Determine the (X, Y) coordinate at the center of the cell enclosing the given text.  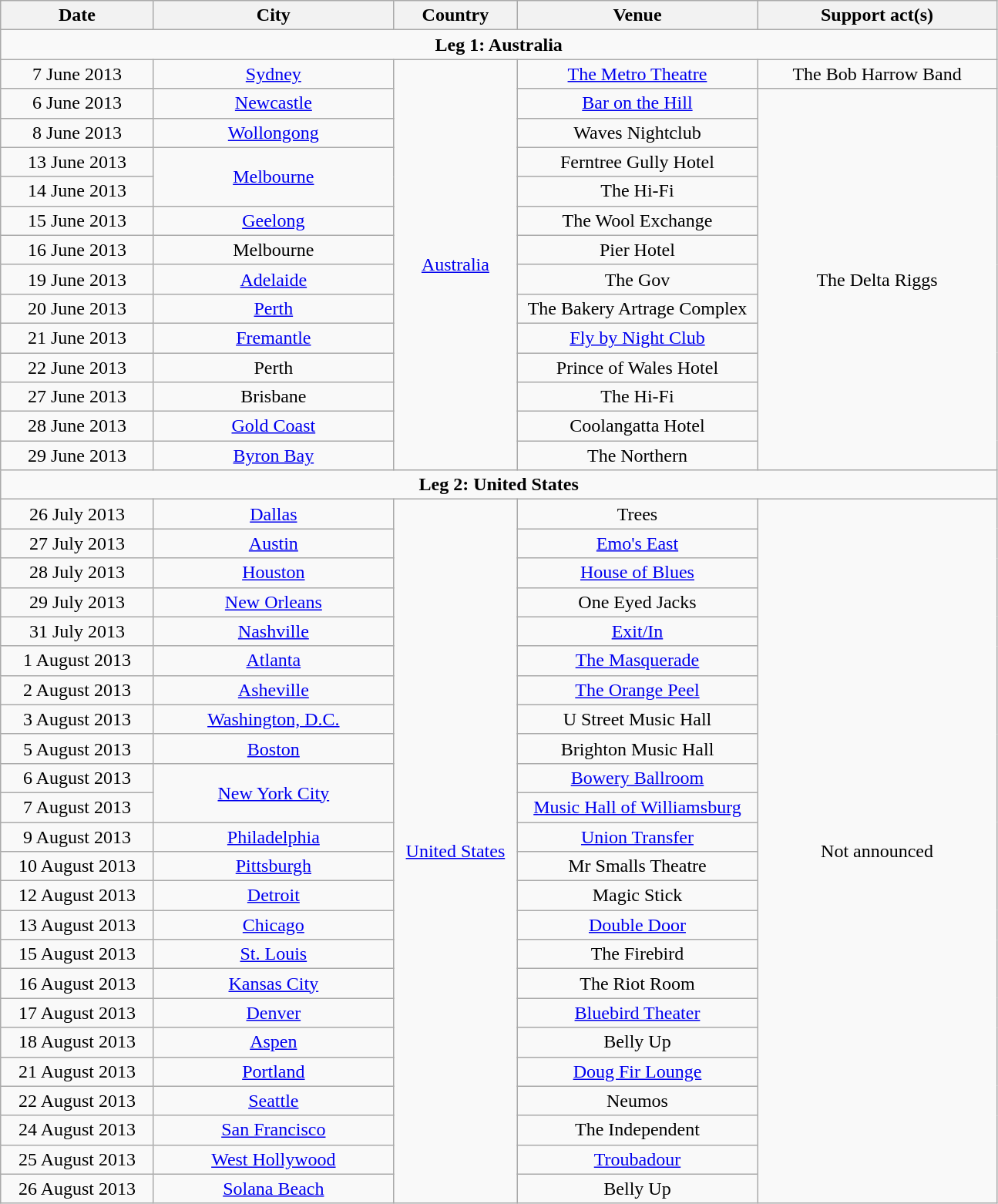
16 August 2013 (77, 984)
Leg 1: Australia (499, 45)
Coolangatta Hotel (637, 426)
28 June 2013 (77, 426)
Sydney (273, 74)
West Hollywood (273, 1159)
Fly by Night Club (637, 338)
Union Transfer (637, 836)
St. Louis (273, 954)
Prince of Wales Hotel (637, 368)
Houston (273, 573)
The Bakery Artrage Complex (637, 308)
Leg 2: United States (499, 485)
Kansas City (273, 984)
Portland (273, 1071)
25 August 2013 (77, 1159)
17 August 2013 (77, 1013)
The Riot Room (637, 984)
Music Hall of Williamsburg (637, 807)
21 August 2013 (77, 1071)
20 June 2013 (77, 308)
Bar on the Hill (637, 103)
6 June 2013 (77, 103)
Pittsburgh (273, 866)
Boston (273, 748)
Waves Nightclub (637, 133)
The Gov (637, 279)
The Independent (637, 1130)
Byron Bay (273, 456)
Asheville (273, 690)
United States (455, 852)
The Delta Riggs (877, 279)
Dallas (273, 514)
Pier Hotel (637, 250)
10 August 2013 (77, 866)
Bluebird Theater (637, 1013)
26 August 2013 (77, 1189)
Not announced (877, 852)
Support act(s) (877, 15)
Brighton Music Hall (637, 748)
The Masquerade (637, 661)
Solana Beach (273, 1189)
Washington, D.C. (273, 719)
7 August 2013 (77, 807)
Trees (637, 514)
Troubadour (637, 1159)
U Street Music Hall (637, 719)
House of Blues (637, 573)
12 August 2013 (77, 896)
Neumos (637, 1101)
15 August 2013 (77, 954)
16 June 2013 (77, 250)
Mr Smalls Theatre (637, 866)
2 August 2013 (77, 690)
City (273, 15)
1 August 2013 (77, 661)
Aspen (273, 1042)
Bowery Ballroom (637, 778)
24 August 2013 (77, 1130)
9 August 2013 (77, 836)
San Francisco (273, 1130)
Geelong (273, 220)
Philadelphia (273, 836)
Venue (637, 15)
28 July 2013 (77, 573)
5 August 2013 (77, 748)
15 June 2013 (77, 220)
Double Door (637, 925)
Atlanta (273, 661)
Exit/In (637, 631)
14 June 2013 (77, 191)
19 June 2013 (77, 279)
Nashville (273, 631)
Detroit (273, 896)
Austin (273, 543)
Magic Stick (637, 896)
3 August 2013 (77, 719)
The Northern (637, 456)
7 June 2013 (77, 74)
27 June 2013 (77, 397)
6 August 2013 (77, 778)
29 June 2013 (77, 456)
8 June 2013 (77, 133)
Newcastle (273, 103)
Brisbane (273, 397)
The Metro Theatre (637, 74)
22 June 2013 (77, 368)
Ferntree Gully Hotel (637, 162)
New York City (273, 792)
The Wool Exchange (637, 220)
Seattle (273, 1101)
The Bob Harrow Band (877, 74)
Country (455, 15)
Doug Fir Lounge (637, 1071)
The Firebird (637, 954)
Date (77, 15)
13 August 2013 (77, 925)
Adelaide (273, 279)
13 June 2013 (77, 162)
Denver (273, 1013)
Gold Coast (273, 426)
Australia (455, 265)
29 July 2013 (77, 602)
Fremantle (273, 338)
Wollongong (273, 133)
Chicago (273, 925)
One Eyed Jacks (637, 602)
New Orleans (273, 602)
26 July 2013 (77, 514)
22 August 2013 (77, 1101)
31 July 2013 (77, 631)
18 August 2013 (77, 1042)
The Orange Peel (637, 690)
21 June 2013 (77, 338)
Emo's East (637, 543)
27 July 2013 (77, 543)
